Provide the [x, y] coordinate of the cell's center where the given text is located.  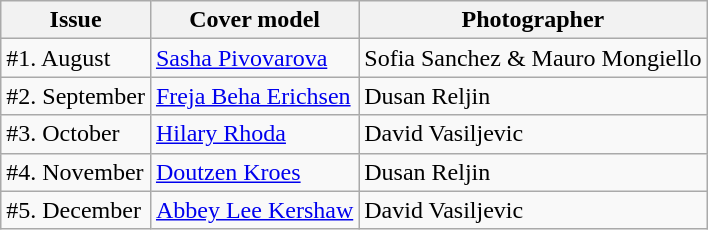
Cover model [254, 20]
#3. October [76, 134]
Sasha Pivovarova [254, 58]
Freja Beha Erichsen [254, 96]
#2. September [76, 96]
#5. December [76, 210]
#1. August [76, 58]
Photographer [533, 20]
Doutzen Kroes [254, 172]
Hilary Rhoda [254, 134]
Abbey Lee Kershaw [254, 210]
Issue [76, 20]
Sofia Sanchez & Mauro Mongiello [533, 58]
#4. November [76, 172]
